Determine the (x, y) coordinate at the center of the cell enclosing the given text.  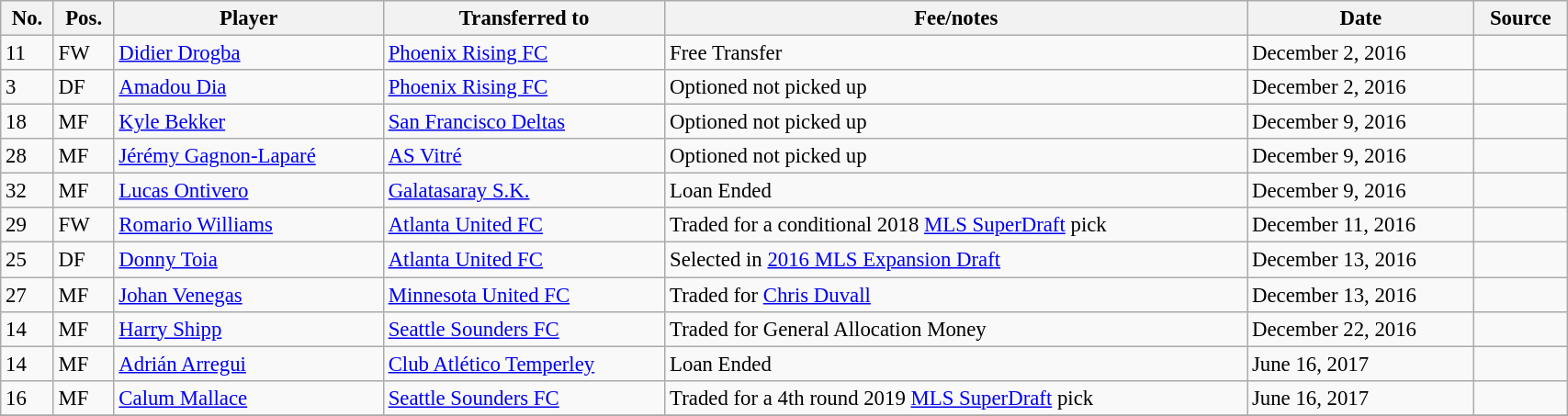
December 11, 2016 (1361, 225)
Transferred to (524, 18)
Traded for a 4th round 2019 MLS SuperDraft pick (956, 398)
December 22, 2016 (1361, 329)
25 (28, 260)
Donny Toia (248, 260)
Kyle Bekker (248, 122)
Didier Drogba (248, 53)
28 (28, 156)
Amadou Dia (248, 87)
Free Transfer (956, 53)
Player (248, 18)
AS Vitré (524, 156)
32 (28, 191)
16 (28, 398)
Fee/notes (956, 18)
No. (28, 18)
Adrián Arregui (248, 364)
Traded for Chris Duvall (956, 295)
3 (28, 87)
Date (1361, 18)
Minnesota United FC (524, 295)
Club Atlético Temperley (524, 364)
Johan Venegas (248, 295)
29 (28, 225)
San Francisco Deltas (524, 122)
Harry Shipp (248, 329)
Traded for a conditional 2018 MLS SuperDraft pick (956, 225)
Lucas Ontivero (248, 191)
11 (28, 53)
27 (28, 295)
Source (1521, 18)
18 (28, 122)
Selected in 2016 MLS Expansion Draft (956, 260)
Calum Mallace (248, 398)
Traded for General Allocation Money (956, 329)
Pos. (84, 18)
Galatasaray S.K. (524, 191)
Jérémy Gagnon-Laparé (248, 156)
Romario Williams (248, 225)
